From the cell containing the given text, extract its center point as (X, Y) coordinate. 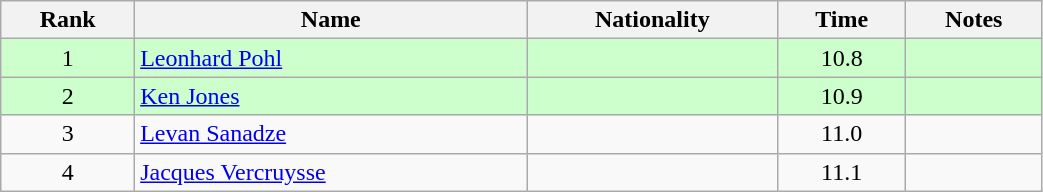
1 (68, 58)
10.9 (842, 96)
Time (842, 20)
Jacques Vercruysse (331, 172)
Leonhard Pohl (331, 58)
2 (68, 96)
Rank (68, 20)
Name (331, 20)
Nationality (652, 20)
Ken Jones (331, 96)
Levan Sanadze (331, 134)
4 (68, 172)
3 (68, 134)
10.8 (842, 58)
11.0 (842, 134)
11.1 (842, 172)
Notes (974, 20)
